Capture the cell that displays the provided text and extract its [X, Y] central coordinate. 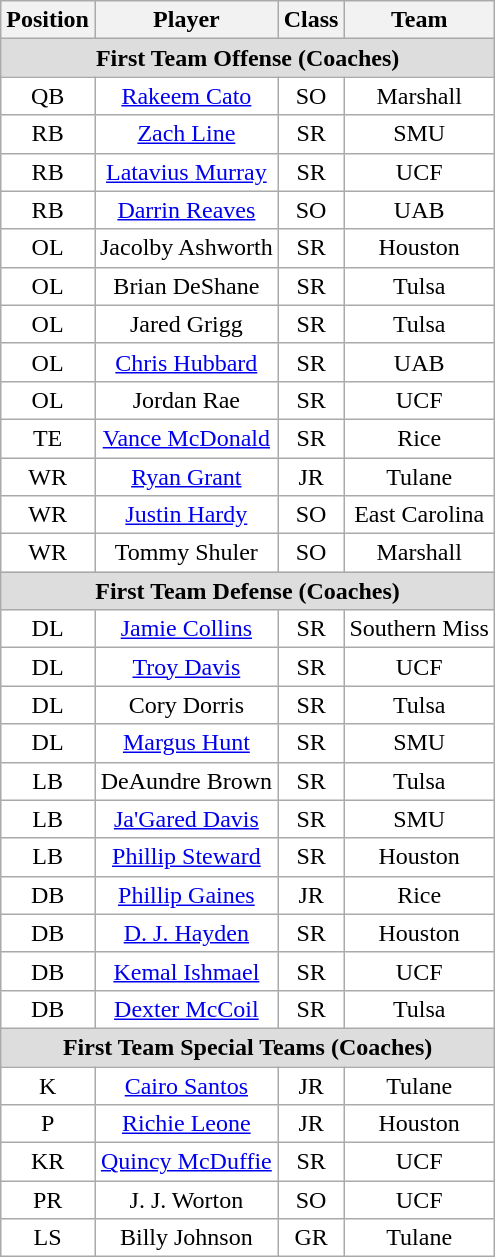
Justin Hardy [186, 515]
Position [48, 20]
First Team Special Teams (Coaches) [248, 1047]
Kemal Ishmael [186, 971]
DeAundre Brown [186, 781]
Latavius Murray [186, 172]
First Team Offense (Coaches) [248, 58]
D. J. Hayden [186, 933]
PR [48, 1200]
Phillip Steward [186, 857]
Troy Davis [186, 667]
GR [311, 1238]
Chris Hubbard [186, 362]
Jacolby Ashworth [186, 248]
Rakeem Cato [186, 96]
Ja'Gared Davis [186, 819]
Cairo Santos [186, 1085]
Brian DeShane [186, 286]
Zach Line [186, 134]
Class [311, 20]
Tommy Shuler [186, 553]
LS [48, 1238]
KR [48, 1162]
East Carolina [419, 515]
Phillip Gaines [186, 895]
Vance McDonald [186, 438]
Cory Dorris [186, 705]
Margus Hunt [186, 743]
Billy Johnson [186, 1238]
QB [48, 96]
First Team Defense (Coaches) [248, 591]
Dexter McCoil [186, 1009]
Southern Miss [419, 629]
J. J. Worton [186, 1200]
TE [48, 438]
P [48, 1124]
Darrin Reaves [186, 210]
Richie Leone [186, 1124]
K [48, 1085]
Quincy McDuffie [186, 1162]
Jared Grigg [186, 324]
Jordan Rae [186, 400]
Ryan Grant [186, 477]
Team [419, 20]
Jamie Collins [186, 629]
Player [186, 20]
